Detect which cell encompasses the target text, then output its (X, Y) center coordinate. 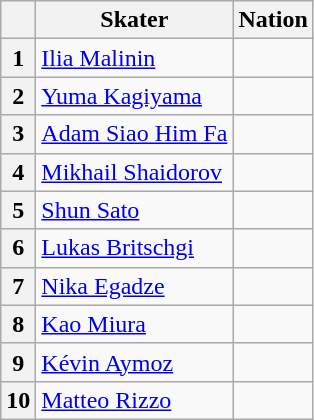
Shun Sato (134, 210)
8 (18, 324)
Adam Siao Him Fa (134, 134)
1 (18, 58)
4 (18, 172)
Matteo Rizzo (134, 400)
9 (18, 362)
6 (18, 248)
3 (18, 134)
Skater (134, 20)
7 (18, 286)
2 (18, 96)
Nika Egadze (134, 286)
Yuma Kagiyama (134, 96)
Nation (273, 20)
Lukas Britschgi (134, 248)
10 (18, 400)
Kévin Aymoz (134, 362)
Mikhail Shaidorov (134, 172)
5 (18, 210)
Kao Miura (134, 324)
Ilia Malinin (134, 58)
